Locate the cell with the specified text and output its (X, Y) center coordinate. 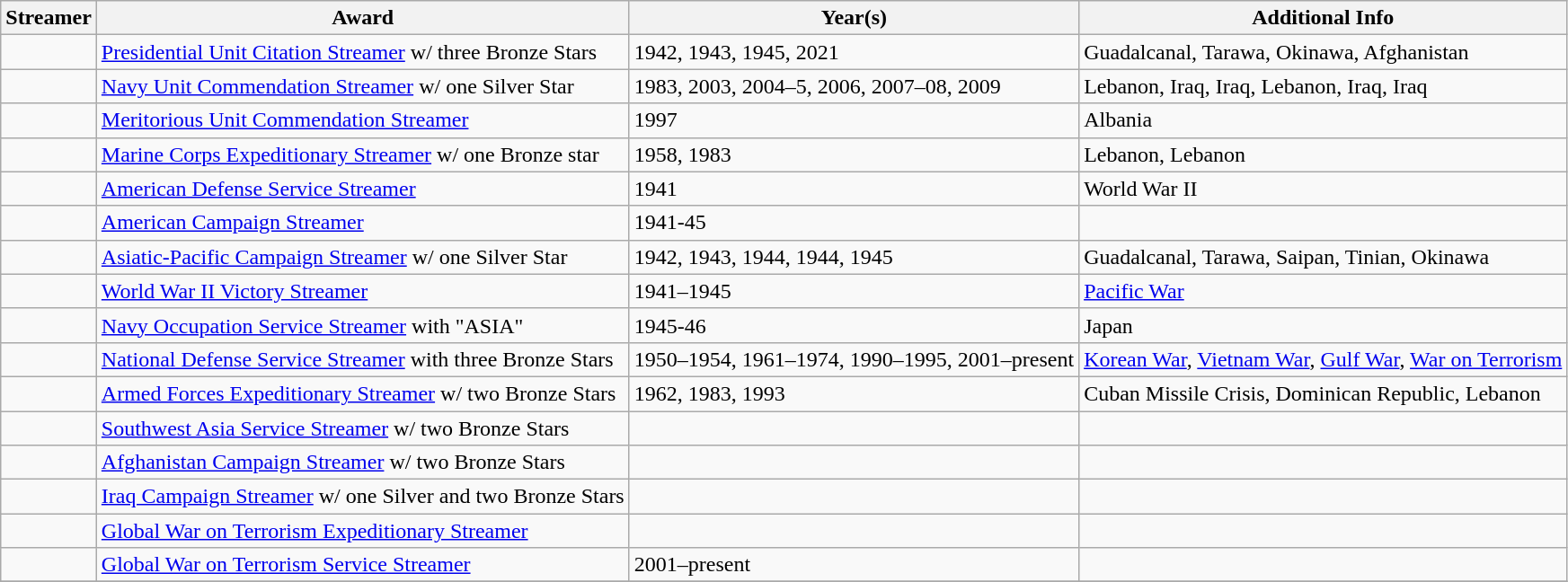
Navy Occupation Service Streamer with "ASIA" (363, 325)
1942, 1943, 1944, 1944, 1945 (854, 257)
Asiatic-Pacific Campaign Streamer w/ one Silver Star (363, 257)
1983, 2003, 2004–5, 2006, 2007–08, 2009 (854, 86)
Guadalcanal, Tarawa, Okinawa, Afghanistan (1323, 52)
National Defense Service Streamer with three Bronze Stars (363, 359)
Additional Info (1323, 18)
Armed Forces Expeditionary Streamer w/ two Bronze Stars (363, 393)
Guadalcanal, Tarawa, Saipan, Tinian, Okinawa (1323, 257)
1945-46 (854, 325)
2001–present (854, 565)
Afghanistan Campaign Streamer w/ two Bronze Stars (363, 463)
Southwest Asia Service Streamer w/ two Bronze Stars (363, 428)
World War II Victory Streamer (363, 291)
Navy Unit Commendation Streamer w/ one Silver Star (363, 86)
American Campaign Streamer (363, 223)
Year(s) (854, 18)
Marine Corps Expeditionary Streamer w/ one Bronze star (363, 154)
Pacific War (1323, 291)
1942, 1943, 1945, 2021 (854, 52)
Streamer (49, 18)
World War II (1323, 189)
American Defense Service Streamer (363, 189)
Korean War, Vietnam War, Gulf War, War on Terrorism (1323, 359)
Global War on Terrorism Service Streamer (363, 565)
Award (363, 18)
Lebanon, Lebanon (1323, 154)
Cuban Missile Crisis, Dominican Republic, Lebanon (1323, 393)
1950–1954, 1961–1974, 1990–1995, 2001–present (854, 359)
Iraq Campaign Streamer w/ one Silver and two Bronze Stars (363, 497)
1958, 1983 (854, 154)
Meritorious Unit Commendation Streamer (363, 120)
1941-45 (854, 223)
1941–1945 (854, 291)
1962, 1983, 1993 (854, 393)
Japan (1323, 325)
Albania (1323, 120)
Global War on Terrorism Expeditionary Streamer (363, 531)
Presidential Unit Citation Streamer w/ three Bronze Stars (363, 52)
Lebanon, Iraq, Iraq, Lebanon, Iraq, Iraq (1323, 86)
1997 (854, 120)
1941 (854, 189)
